Detect which cell encompasses the target text, then output its (x, y) center coordinate. 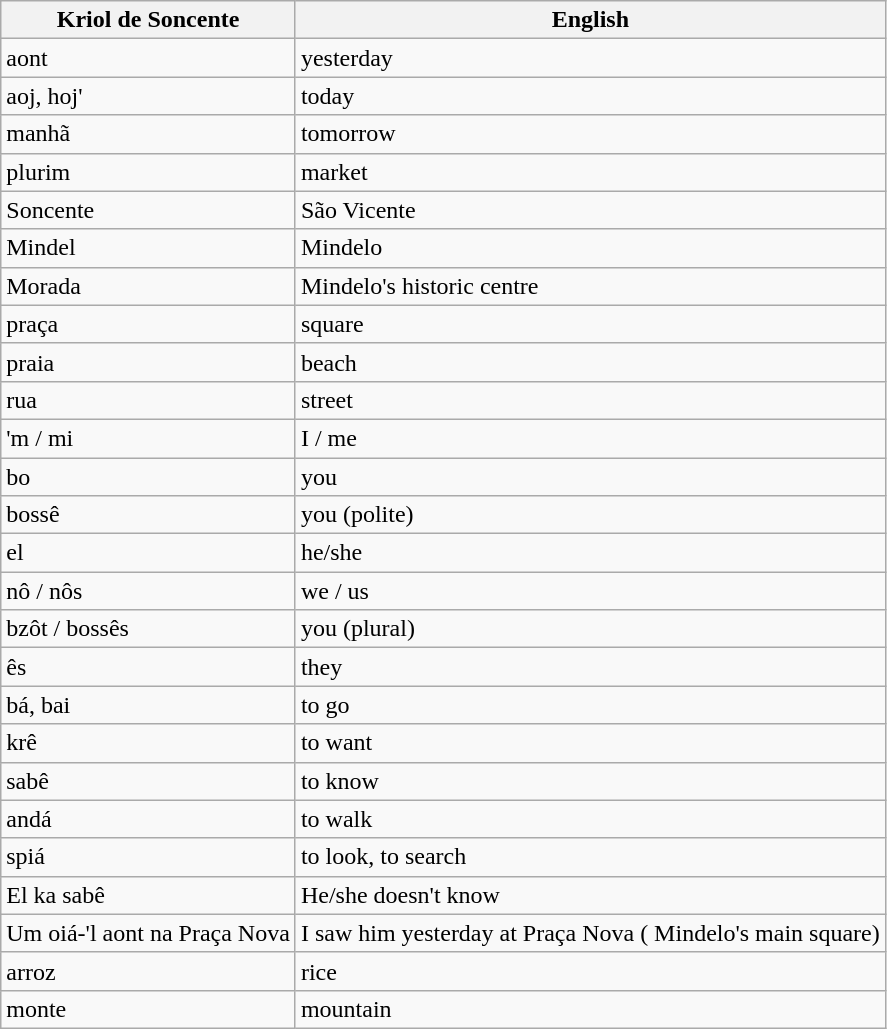
he/she (590, 553)
to look, to search (590, 857)
they (590, 667)
square (590, 324)
Mindelo's historic centre (590, 286)
He/she doesn't know (590, 895)
tomorrow (590, 134)
you (plural) (590, 629)
bzôt / bossês (148, 629)
you (polite) (590, 515)
yesterday (590, 58)
bo (148, 477)
sabê (148, 781)
you (590, 477)
aont (148, 58)
krê (148, 743)
praça (148, 324)
market (590, 172)
'm / mi (148, 438)
el (148, 553)
I / me (590, 438)
Mindelo (590, 248)
Mindel (148, 248)
manhã (148, 134)
spiá (148, 857)
street (590, 400)
bá, bai (148, 705)
to know (590, 781)
English (590, 20)
El ka sabê (148, 895)
Soncente (148, 210)
to walk (590, 819)
nô / nôs (148, 591)
Um oiá-'l aont na Praça Nova (148, 933)
praia (148, 362)
arroz (148, 971)
to go (590, 705)
beach (590, 362)
ês (148, 667)
I saw him yesterday at Praça Nova ( Mindelo's main square) (590, 933)
Morada (148, 286)
today (590, 96)
we / us (590, 591)
São Vicente (590, 210)
rua (148, 400)
plurim (148, 172)
mountain (590, 1009)
to want (590, 743)
rice (590, 971)
andá (148, 819)
bossê (148, 515)
aoj, hoj' (148, 96)
Kriol de Soncente (148, 20)
monte (148, 1009)
